Detect which cell encompasses the target text, then output its (x, y) center coordinate. 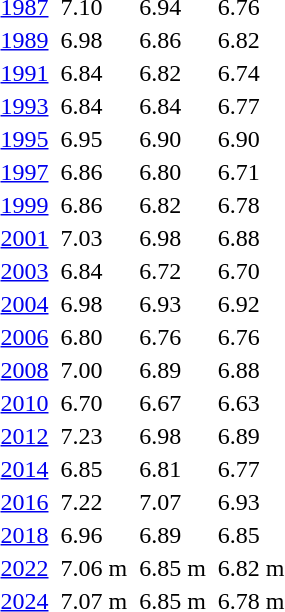
6.67 (173, 403)
6.81 (173, 469)
6.72 (173, 271)
6.76 (173, 337)
7.06 m (94, 568)
7.00 (94, 370)
6.95 (94, 139)
7.22 (94, 502)
6.85 (94, 469)
6.96 (94, 535)
7.03 (94, 238)
6.70 (94, 403)
6.93 (173, 304)
6.90 (173, 139)
6.85 m (173, 568)
7.07 (173, 502)
7.23 (94, 436)
